Return [X, Y] of the center of cell containing provided text 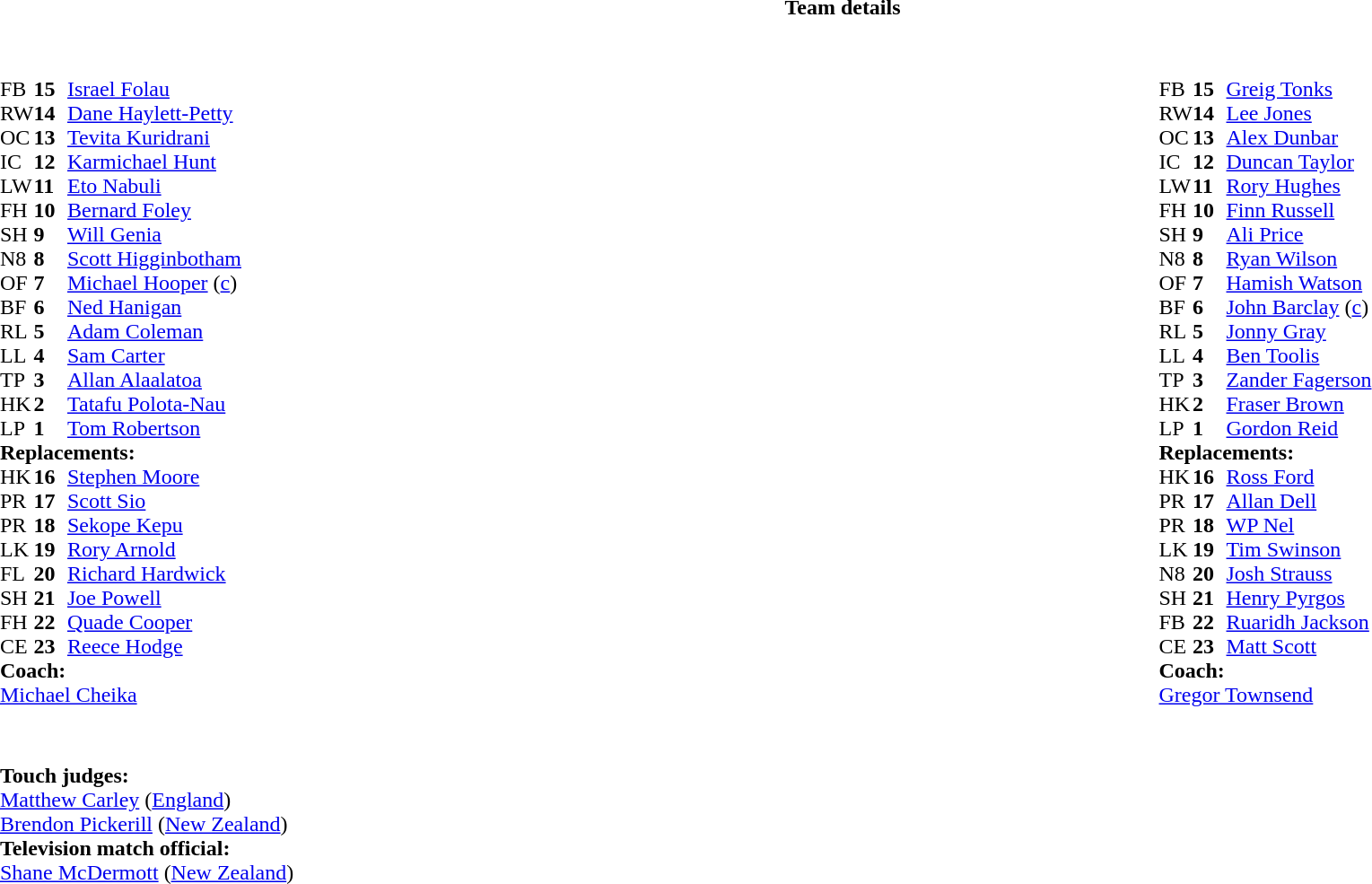
Ryan Wilson [1299, 258]
Ross Ford [1299, 477]
Eto Nabuli [154, 187]
Henry Pyrgos [1299, 598]
Rory Arnold [154, 549]
Sam Carter [154, 355]
John Barclay (c) [1299, 307]
WP Nel [1299, 526]
Ali Price [1299, 235]
Adam Coleman [154, 332]
Michael Hooper (c) [154, 284]
Scott Higginbotham [154, 258]
Greig Tonks [1299, 90]
Gregor Townsend [1265, 695]
Sekope Kepu [154, 526]
Stephen Moore [154, 477]
Reece Hodge [154, 646]
Lee Jones [1299, 113]
Allan Alaalatoa [154, 381]
Ben Toolis [1299, 355]
Alex Dunbar [1299, 138]
Allan Dell [1299, 501]
Zander Fagerson [1299, 381]
Ned Hanigan [154, 307]
Rory Hughes [1299, 187]
Tatafu Polota-Nau [154, 404]
Israel Folau [154, 90]
Tim Swinson [1299, 549]
Duncan Taylor [1299, 162]
Josh Strauss [1299, 574]
Tevita Kuridrani [154, 138]
Joe Powell [154, 598]
Finn Russell [1299, 210]
Fraser Brown [1299, 404]
Michael Cheika [120, 695]
FL [17, 574]
Karmichael Hunt [154, 162]
Will Genia [154, 235]
Jonny Gray [1299, 332]
Richard Hardwick [154, 574]
Ruaridh Jackson [1299, 623]
Matt Scott [1299, 646]
Tom Robertson [154, 429]
Scott Sio [154, 501]
Hamish Watson [1299, 284]
Quade Cooper [154, 623]
Bernard Foley [154, 210]
Gordon Reid [1299, 429]
Dane Haylett-Petty [154, 113]
